Return the (x, y) coordinate for the center point of the cell that contains the specified text.  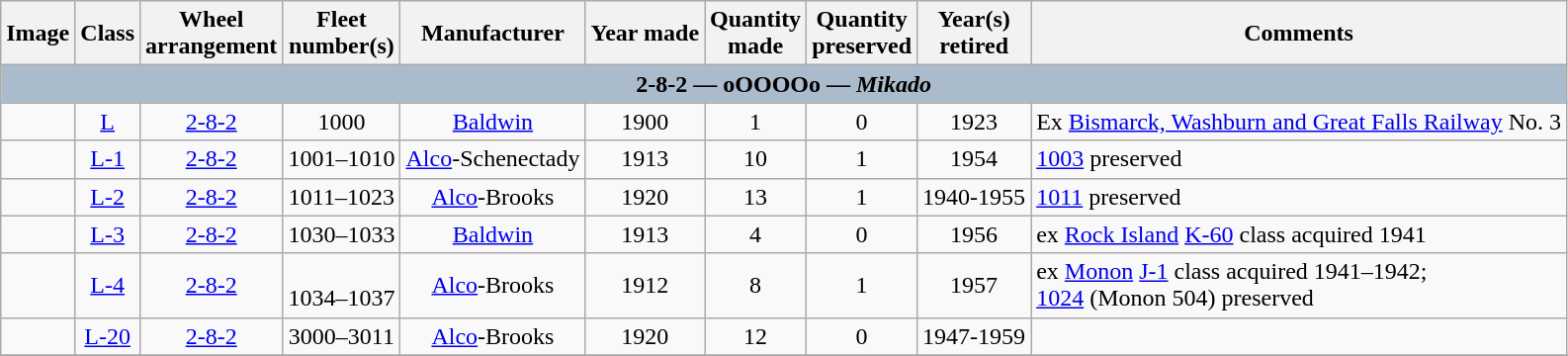
ex Rock Island K-60 class acquired 1941 (1299, 234)
Wheelarrangement (212, 34)
1940-1955 (975, 197)
1011–1023 (342, 197)
1956 (975, 234)
Manufacturer (492, 34)
Comments (1299, 34)
L-3 (108, 234)
L-2 (108, 197)
L-4 (108, 285)
Class (108, 34)
Year made (645, 34)
1001–1010 (342, 159)
8 (755, 285)
Quantitymade (755, 34)
Image (38, 34)
1011 preserved (1299, 197)
1030–1033 (342, 234)
1923 (975, 122)
10 (755, 159)
ex Monon J-1 class acquired 1941–1942;1024 (Monon 504) preserved (1299, 285)
12 (755, 336)
1957 (975, 285)
Alco-Schenectady (492, 159)
1034–1037 (342, 285)
1947-1959 (975, 336)
3000–3011 (342, 336)
Year(s)retired (975, 34)
4 (755, 234)
1900 (645, 122)
1954 (975, 159)
1003 preserved (1299, 159)
Quantitypreserved (862, 34)
Fleetnumber(s) (342, 34)
L (108, 122)
13 (755, 197)
1912 (645, 285)
2-8-2 — oOOOOo — Mikado (784, 84)
Ex Bismarck, Washburn and Great Falls Railway No. 3 (1299, 122)
L-1 (108, 159)
1000 (342, 122)
L-20 (108, 336)
